Output the (x, y) coordinate of the center of the cell containing the given text.  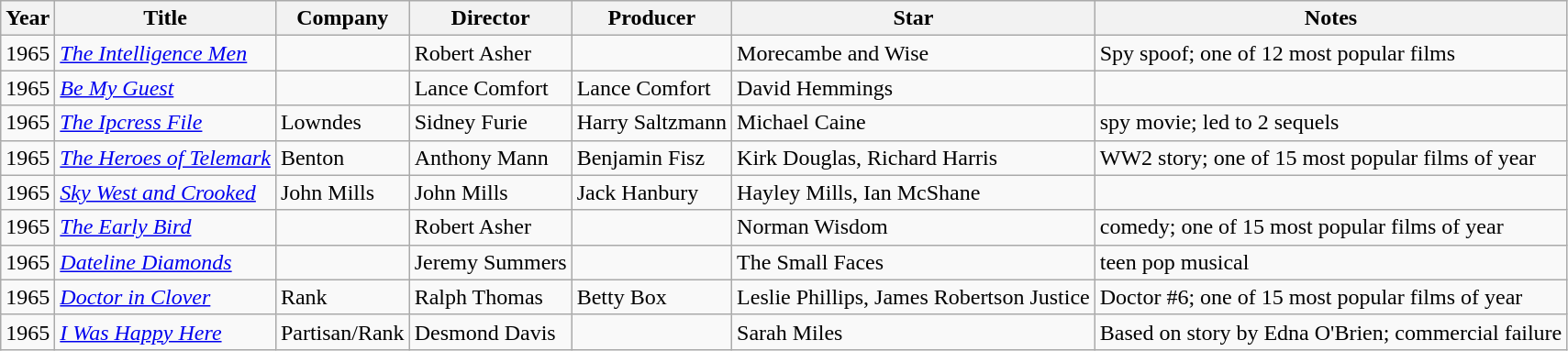
Leslie Phillips, James Robertson Justice (914, 297)
Jeremy Summers (490, 262)
spy movie; led to 2 sequels (1330, 123)
Doctor in Clover (165, 297)
Betty Box (651, 297)
Benton (342, 158)
Rank (342, 297)
Based on story by Edna O'Brien; commercial failure (1330, 332)
Producer (651, 18)
teen pop musical (1330, 262)
Sarah Miles (914, 332)
Anthony Mann (490, 158)
Desmond Davis (490, 332)
Spy spoof; one of 12 most popular films (1330, 53)
WW2 story; one of 15 most popular films of year (1330, 158)
The Heroes of Telemark (165, 158)
Star (914, 18)
The Small Faces (914, 262)
Lowndes (342, 123)
Michael Caine (914, 123)
Kirk Douglas, Richard Harris (914, 158)
comedy; one of 15 most popular films of year (1330, 227)
Dateline Diamonds (165, 262)
Doctor #6; one of 15 most popular films of year (1330, 297)
Director (490, 18)
Title (165, 18)
I Was Happy Here (165, 332)
Harry Saltzmann (651, 123)
The Ipcress File (165, 123)
Morecambe and Wise (914, 53)
Hayley Mills, Ian McShane (914, 192)
Jack Hanbury (651, 192)
Notes (1330, 18)
Benjamin Fisz (651, 158)
The Early Bird (165, 227)
Sky West and Crooked (165, 192)
Year (28, 18)
Sidney Furie (490, 123)
Norman Wisdom (914, 227)
Company (342, 18)
Be My Guest (165, 88)
David Hemmings (914, 88)
The Intelligence Men (165, 53)
Ralph Thomas (490, 297)
Partisan/Rank (342, 332)
